Detect which cell encompasses the target text, then output its [X, Y] center coordinate. 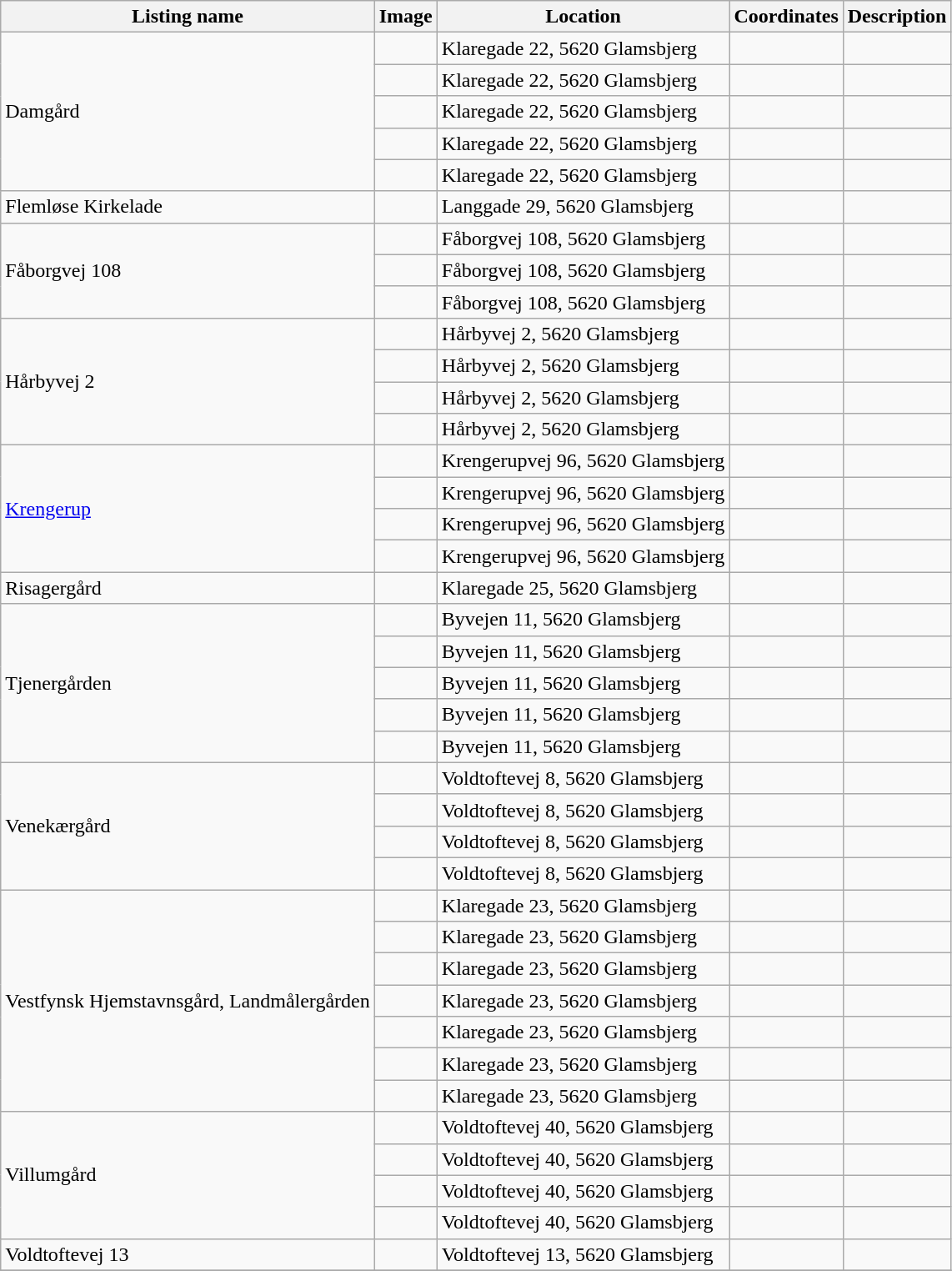
Damgård [188, 112]
Tjenergården [188, 683]
Vestfynsk Hjemstavnsgård, Landmålergården [188, 1000]
Description [897, 17]
Image [405, 17]
Krengerup [188, 509]
Voldtoftevej 13 [188, 1254]
Langgade 29, 5620 Glamsbjerg [584, 207]
Venekærgård [188, 826]
Klaregade 25, 5620 Glamsbjerg [584, 588]
Hårbyvej 2 [188, 381]
Coordinates [786, 17]
Risagergård [188, 588]
Location [584, 17]
Listing name [188, 17]
Villumgård [188, 1175]
Fåborgvej 108 [188, 270]
Voldtoftevej 13, 5620 Glamsbjerg [584, 1254]
Flemløse Kirkelade [188, 207]
